Scan for the cell matching the given text and deliver its [x, y] coordinate at center. 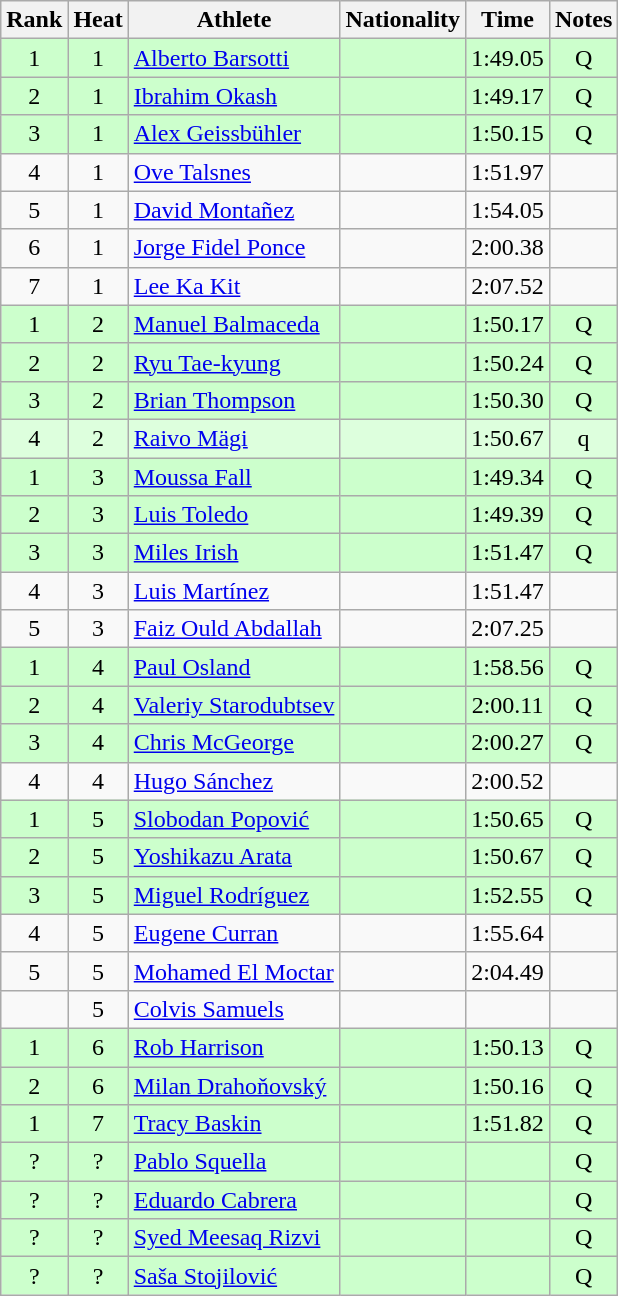
Colvis Samuels [234, 1009]
Raivo Mägi [234, 438]
Yoshikazu Arata [234, 857]
Luis Martínez [234, 591]
Alberto Barsotti [234, 58]
Lee Ka Kit [234, 286]
David Montañez [234, 210]
Heat [98, 20]
Valeriy Starodubtsev [234, 705]
Hugo Sánchez [234, 781]
Athlete [234, 20]
2:00.27 [508, 743]
Miles Irish [234, 553]
2:00.38 [508, 248]
2:00.11 [508, 705]
2:07.52 [508, 286]
Rob Harrison [234, 1047]
Ove Talsnes [234, 172]
1:49.34 [508, 477]
2:07.25 [508, 629]
1:50.30 [508, 400]
Slobodan Popović [234, 819]
Nationality [403, 20]
Brian Thompson [234, 400]
1:50.65 [508, 819]
1:49.39 [508, 515]
Rank [34, 20]
2:00.52 [508, 781]
Luis Toledo [234, 515]
Notes [583, 20]
Eduardo Cabrera [234, 1200]
Miguel Rodríguez [234, 895]
Saša Stojilović [234, 1276]
Chris McGeorge [234, 743]
1:58.56 [508, 667]
1:50.24 [508, 362]
Jorge Fidel Ponce [234, 248]
Pablo Squella [234, 1162]
Ibrahim Okash [234, 96]
2:04.49 [508, 971]
Milan Drahoňovský [234, 1085]
1:50.15 [508, 134]
1:50.17 [508, 324]
1:49.05 [508, 58]
Tracy Baskin [234, 1124]
Mohamed El Moctar [234, 971]
q [583, 438]
Paul Osland [234, 667]
1:50.13 [508, 1047]
Time [508, 20]
Moussa Fall [234, 477]
Syed Meesaq Rizvi [234, 1238]
1:54.05 [508, 210]
1:51.82 [508, 1124]
1:51.97 [508, 172]
1:49.17 [508, 96]
1:50.16 [508, 1085]
Eugene Curran [234, 933]
Alex Geissbühler [234, 134]
Manuel Balmaceda [234, 324]
1:55.64 [508, 933]
1:52.55 [508, 895]
Faiz Ould Abdallah [234, 629]
Ryu Tae-kyung [234, 362]
